Provide the (X, Y) coordinate of the cell's center where the given text is located.  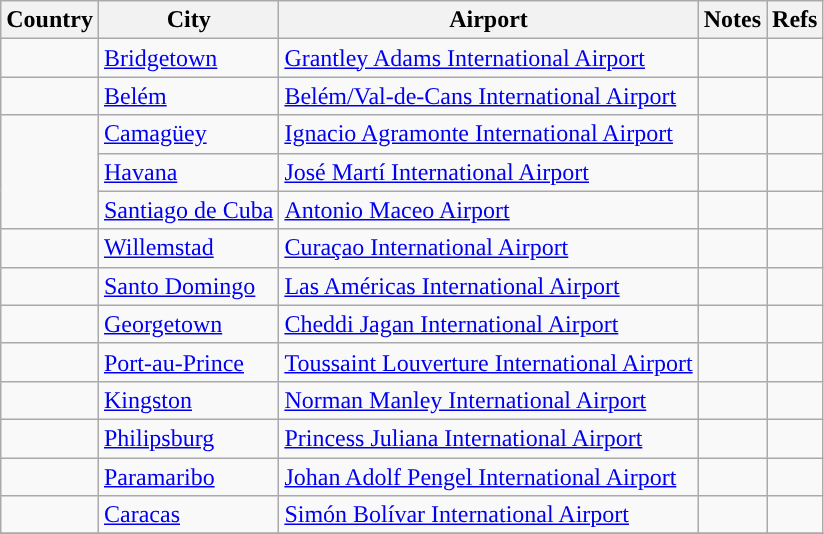
Philipsburg (188, 438)
Willemstad (188, 248)
City (188, 20)
Georgetown (188, 324)
José Martí International Airport (488, 172)
Bridgetown (188, 58)
Simón Bolívar International Airport (488, 515)
Kingston (188, 400)
Toussaint Louverture International Airport (488, 362)
Norman Manley International Airport (488, 400)
Airport (488, 20)
Princess Juliana International Airport (488, 438)
Santiago de Cuba (188, 210)
Ignacio Agramonte International Airport (488, 134)
Refs (795, 20)
Belém (188, 96)
Camagüey (188, 134)
Antonio Maceo Airport (488, 210)
Caracas (188, 515)
Port-au-Prince (188, 362)
Notes (732, 20)
Country (50, 20)
Johan Adolf Pengel International Airport (488, 477)
Curaçao International Airport (488, 248)
Havana (188, 172)
Cheddi Jagan International Airport (488, 324)
Grantley Adams International Airport (488, 58)
Santo Domingo (188, 286)
Belém/Val-de-Cans International Airport (488, 96)
Las Américas International Airport (488, 286)
Paramaribo (188, 477)
